Determine the [x, y] coordinate at the center of the cell enclosing the given text.  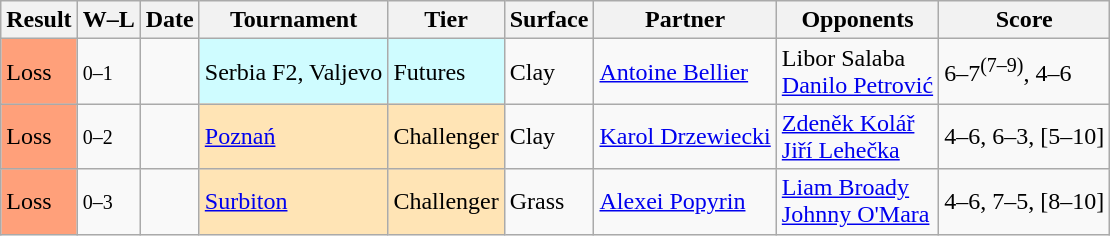
0–1 [108, 72]
Libor Salaba Danilo Petrović [857, 72]
6–7(7–9), 4–6 [1024, 72]
4–6, 7–5, [8–10] [1024, 202]
Score [1024, 20]
Poznań [294, 136]
Surbiton [294, 202]
Opponents [857, 20]
0–3 [108, 202]
Date [170, 20]
4–6, 6–3, [5–10] [1024, 136]
W–L [108, 20]
Antoine Bellier [685, 72]
Surface [549, 20]
0–2 [108, 136]
Serbia F2, Valjevo [294, 72]
Futures [446, 72]
Karol Drzewiecki [685, 136]
Partner [685, 20]
Grass [549, 202]
Zdeněk Kolář Jiří Lehečka [857, 136]
Alexei Popyrin [685, 202]
Result [39, 20]
Liam Broady Johnny O'Mara [857, 202]
Tier [446, 20]
Tournament [294, 20]
